Output the (x, y) coordinate of the center of the cell containing the given text.  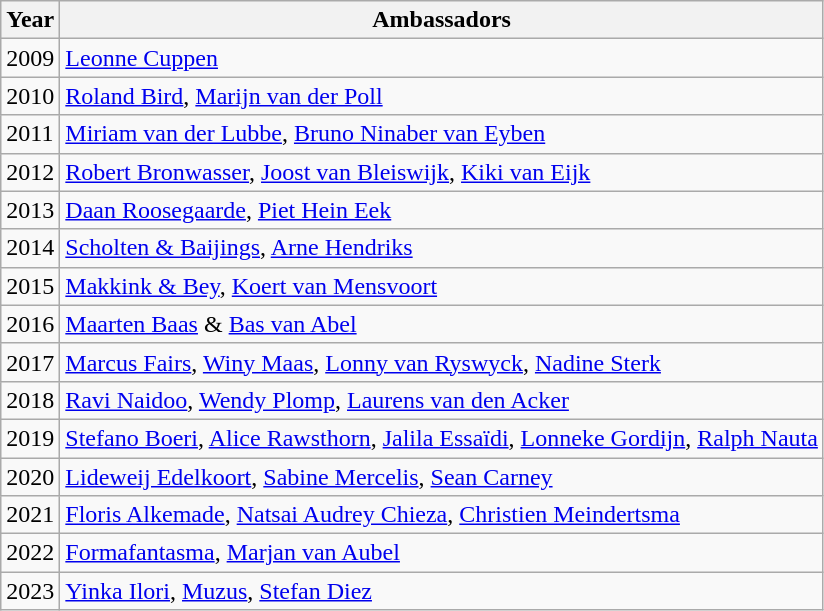
Miriam van der Lubbe, Bruno Ninaber van Eyben (442, 134)
Floris Alkemade, Natsai Audrey Chieza, Christien Meindertsma (442, 515)
Formafantasma, Marjan van Aubel (442, 553)
2015 (30, 286)
2023 (30, 591)
2009 (30, 58)
2017 (30, 362)
2011 (30, 134)
Ambassadors (442, 20)
2016 (30, 324)
Lideweij Edelkoort, Sabine Mercelis, Sean Carney (442, 477)
2013 (30, 210)
Ravi Naidoo, Wendy Plomp, Laurens van den Acker (442, 400)
2020 (30, 477)
Leonne Cuppen (442, 58)
2014 (30, 248)
Year (30, 20)
2019 (30, 438)
Daan Roosegaarde, Piet Hein Eek (442, 210)
2010 (30, 96)
Stefano Boeri, Alice Rawsthorn, Jalila Essaïdi, Lonneke Gordijn, Ralph Nauta (442, 438)
2021 (30, 515)
2018 (30, 400)
Scholten & Baijings, Arne Hendriks (442, 248)
Makkink & Bey, Koert van Mensvoort (442, 286)
2022 (30, 553)
Maarten Baas & Bas van Abel (442, 324)
Robert Bronwasser, Joost van Bleiswijk, Kiki van Eijk (442, 172)
Marcus Fairs, Winy Maas, Lonny van Ryswyck, Nadine Sterk (442, 362)
2012 (30, 172)
Roland Bird, Marijn van der Poll (442, 96)
Yinka Ilori, Muzus, Stefan Diez (442, 591)
